Search for the cell housing the specified text and yield its [x, y] center coordinate. 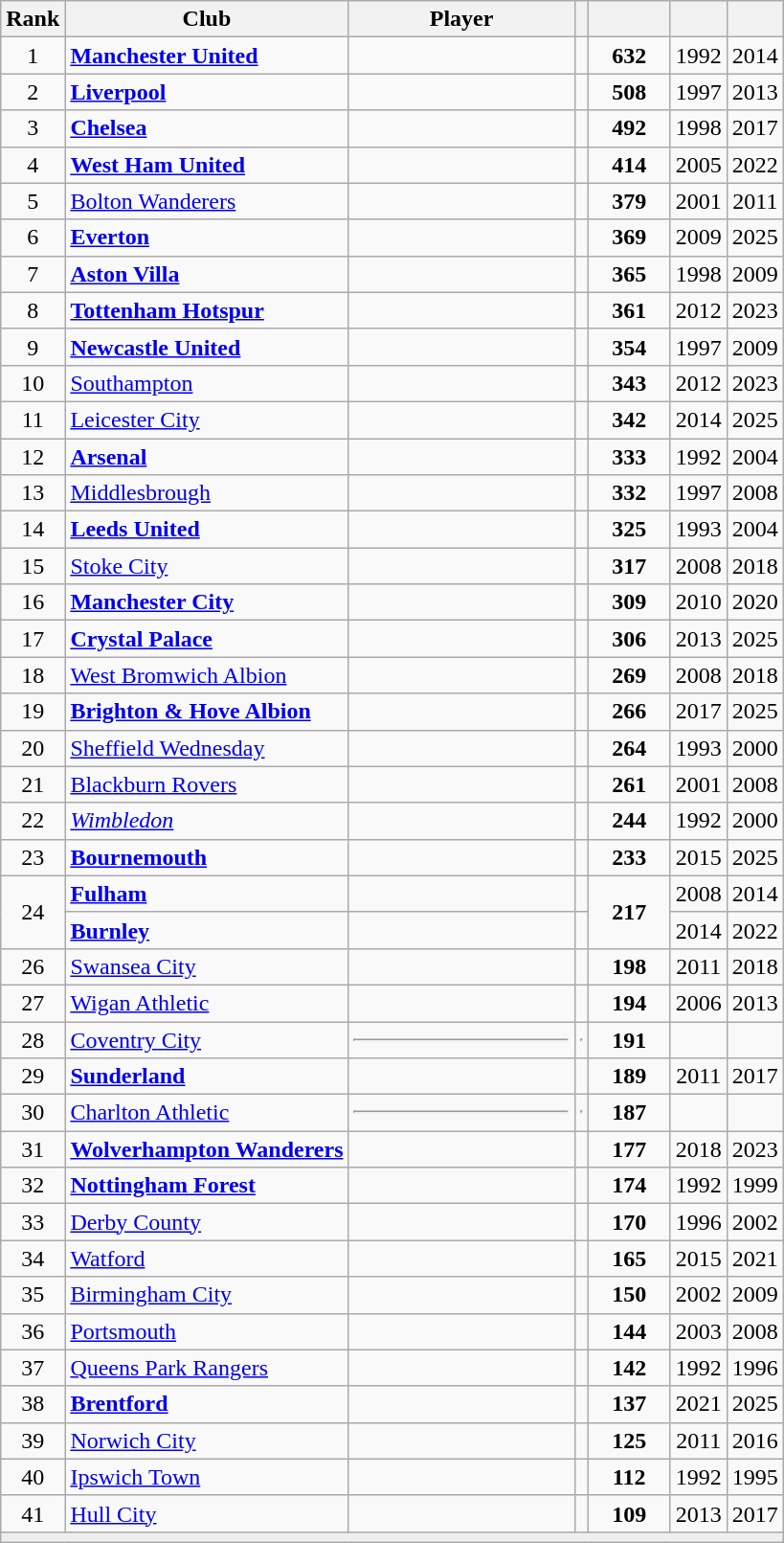
15 [33, 566]
Aston Villa [207, 274]
33 [33, 1222]
189 [629, 1077]
9 [33, 347]
18 [33, 675]
2010 [699, 602]
Manchester City [207, 602]
354 [629, 347]
28 [33, 1039]
333 [629, 457]
Portsmouth [207, 1331]
7 [33, 274]
191 [629, 1039]
2005 [699, 165]
5 [33, 201]
22 [33, 821]
Nottingham Forest [207, 1186]
187 [629, 1113]
137 [629, 1404]
20 [33, 748]
37 [33, 1368]
194 [629, 1003]
Middlesbrough [207, 493]
10 [33, 383]
Watford [207, 1259]
31 [33, 1149]
Blackburn Rovers [207, 784]
13 [33, 493]
Arsenal [207, 457]
261 [629, 784]
2006 [699, 1003]
Everton [207, 238]
2016 [754, 1441]
26 [33, 966]
Newcastle United [207, 347]
198 [629, 966]
Swansea City [207, 966]
14 [33, 530]
Brentford [207, 1404]
29 [33, 1077]
325 [629, 530]
342 [629, 420]
244 [629, 821]
Rank [33, 19]
2 [33, 92]
317 [629, 566]
Player [461, 19]
Sheffield Wednesday [207, 748]
Queens Park Rangers [207, 1368]
177 [629, 1149]
492 [629, 128]
35 [33, 1295]
Liverpool [207, 92]
West Ham United [207, 165]
39 [33, 1441]
150 [629, 1295]
266 [629, 712]
11 [33, 420]
3 [33, 128]
Fulham [207, 894]
Sunderland [207, 1077]
144 [629, 1331]
343 [629, 383]
306 [629, 639]
30 [33, 1113]
361 [629, 310]
16 [33, 602]
Hull City [207, 1513]
Ipswich Town [207, 1477]
Bournemouth [207, 857]
Charlton Athletic [207, 1113]
Wimbledon [207, 821]
174 [629, 1186]
27 [33, 1003]
365 [629, 274]
19 [33, 712]
125 [629, 1441]
233 [629, 857]
2020 [754, 602]
Derby County [207, 1222]
Club [207, 19]
23 [33, 857]
Brighton & Hove Albion [207, 712]
Bolton Wanderers [207, 201]
Leeds United [207, 530]
Crystal Palace [207, 639]
165 [629, 1259]
41 [33, 1513]
109 [629, 1513]
Birmingham City [207, 1295]
632 [629, 56]
Wolverhampton Wanderers [207, 1149]
24 [33, 912]
269 [629, 675]
414 [629, 165]
1 [33, 56]
369 [629, 238]
Chelsea [207, 128]
8 [33, 310]
12 [33, 457]
112 [629, 1477]
Southampton [207, 383]
6 [33, 238]
Manchester United [207, 56]
4 [33, 165]
309 [629, 602]
217 [629, 912]
17 [33, 639]
Stoke City [207, 566]
379 [629, 201]
Wigan Athletic [207, 1003]
1995 [754, 1477]
34 [33, 1259]
Tottenham Hotspur [207, 310]
36 [33, 1331]
Leicester City [207, 420]
332 [629, 493]
264 [629, 748]
21 [33, 784]
Norwich City [207, 1441]
Coventry City [207, 1039]
508 [629, 92]
38 [33, 1404]
142 [629, 1368]
40 [33, 1477]
2003 [699, 1331]
Burnley [207, 930]
West Bromwich Albion [207, 675]
170 [629, 1222]
32 [33, 1186]
1999 [754, 1186]
